Scan for the cell matching the given text and deliver its [x, y] coordinate at center. 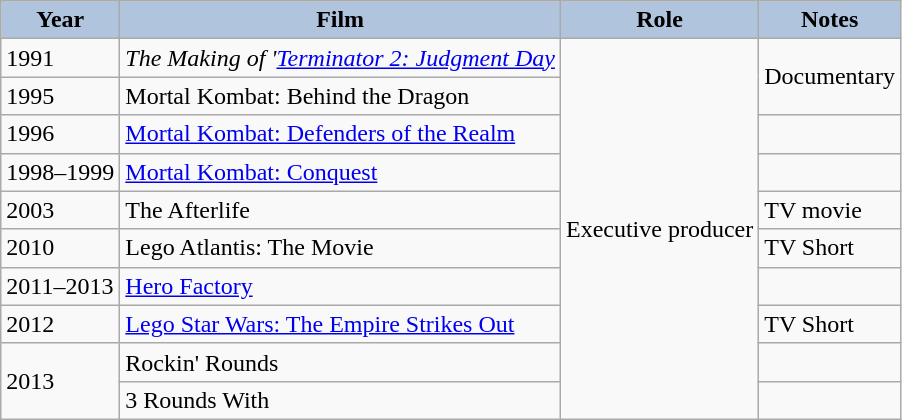
1998–1999 [60, 172]
The Afterlife [340, 210]
2010 [60, 248]
Executive producer [659, 230]
Documentary [830, 77]
2011–2013 [60, 286]
1996 [60, 134]
Mortal Kombat: Behind the Dragon [340, 96]
Hero Factory [340, 286]
2013 [60, 381]
Lego Star Wars: The Empire Strikes Out [340, 324]
1995 [60, 96]
Film [340, 20]
The Making of 'Terminator 2: Judgment Day [340, 58]
TV movie [830, 210]
3 Rounds With [340, 400]
1991 [60, 58]
Notes [830, 20]
Year [60, 20]
Mortal Kombat: Conquest [340, 172]
Role [659, 20]
Mortal Kombat: Defenders of the Realm [340, 134]
2003 [60, 210]
2012 [60, 324]
Lego Atlantis: The Movie [340, 248]
Rockin' Rounds [340, 362]
